Search for the cell housing the specified text and yield its (X, Y) center coordinate. 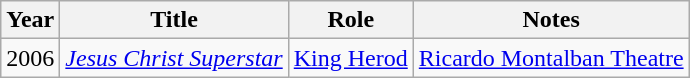
Role (350, 20)
Year (30, 20)
King Herod (350, 58)
Jesus Christ Superstar (174, 58)
Notes (551, 20)
Title (174, 20)
2006 (30, 58)
Ricardo Montalban Theatre (551, 58)
